Identify which cell holds the provided text, then report its [x, y] central coordinate. 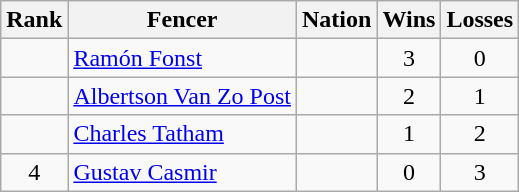
Rank [34, 20]
Nation [336, 20]
Fencer [182, 20]
Gustav Casmir [182, 172]
Ramón Fonst [182, 58]
Wins [409, 20]
Charles Tatham [182, 134]
Albertson Van Zo Post [182, 96]
Losses [480, 20]
4 [34, 172]
